Locate the cell with the specified text and output its [X, Y] center coordinate. 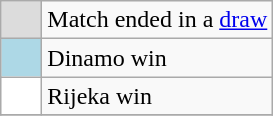
Rijeka win [158, 96]
Dinamo win [158, 58]
Match ended in a draw [158, 20]
